Return (x, y) of the center of cell containing provided text 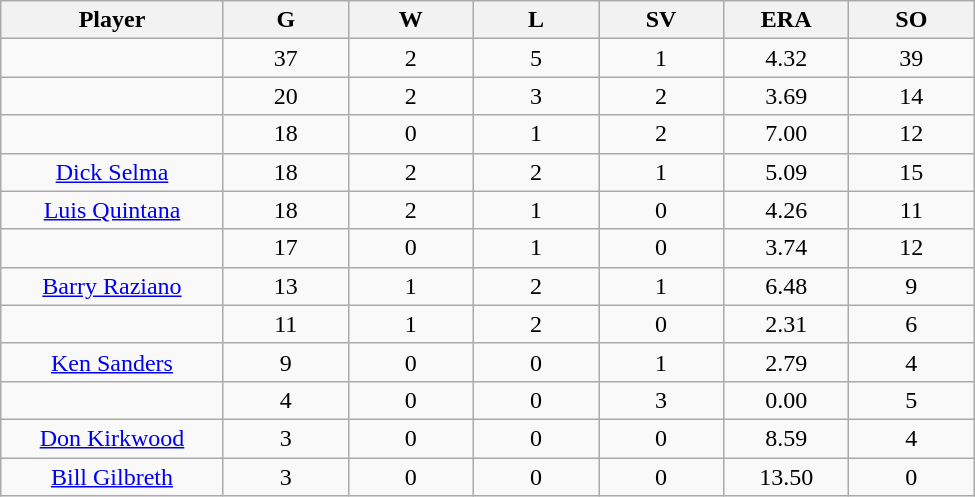
37 (286, 58)
Luis Quintana (112, 210)
3.69 (786, 96)
Don Kirkwood (112, 438)
20 (286, 96)
SV (662, 20)
G (286, 20)
Player (112, 20)
L (536, 20)
2.79 (786, 362)
15 (912, 172)
13 (286, 286)
39 (912, 58)
Ken Sanders (112, 362)
Barry Raziano (112, 286)
3.74 (786, 248)
14 (912, 96)
W (410, 20)
13.50 (786, 477)
Bill Gilbreth (112, 477)
4.32 (786, 58)
7.00 (786, 134)
5.09 (786, 172)
SO (912, 20)
8.59 (786, 438)
6.48 (786, 286)
Dick Selma (112, 172)
2.31 (786, 324)
0.00 (786, 400)
ERA (786, 20)
17 (286, 248)
4.26 (786, 210)
6 (912, 324)
